Capture the cell that displays the provided text and extract its [X, Y] central coordinate. 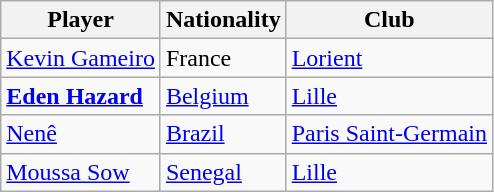
Paris Saint-Germain [389, 134]
Club [389, 20]
Nationality [223, 20]
France [223, 58]
Brazil [223, 134]
Senegal [223, 172]
Kevin Gameiro [81, 58]
Moussa Sow [81, 172]
Eden Hazard [81, 96]
Nenê [81, 134]
Lorient [389, 58]
Belgium [223, 96]
Player [81, 20]
